Capture the cell that displays the provided text and extract its [X, Y] central coordinate. 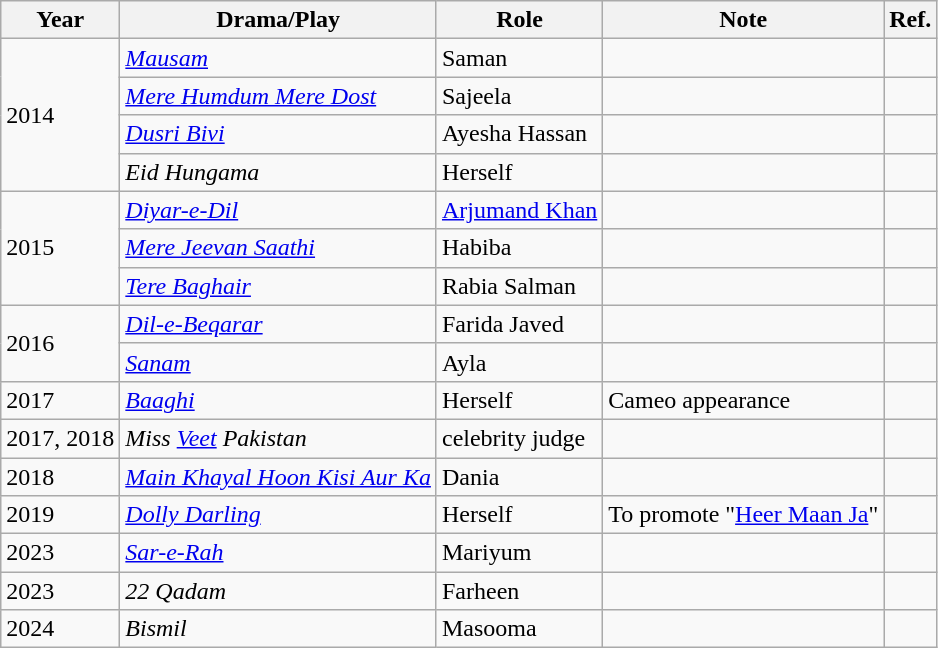
Miss Veet Pakistan [278, 438]
Eid Hungama [278, 172]
Year [60, 20]
Mere Humdum Mere Dost [278, 96]
2018 [60, 477]
Ayesha Hassan [519, 134]
Dil-e-Beqarar [278, 324]
Main Khayal Hoon Kisi Aur Ka [278, 477]
Mausam [278, 58]
Farheen [519, 591]
celebrity judge [519, 438]
2014 [60, 115]
2019 [60, 515]
Saman [519, 58]
Mariyum [519, 553]
2017, 2018 [60, 438]
2015 [60, 248]
Role [519, 20]
Sanam [278, 362]
Habiba [519, 248]
Note [744, 20]
Ref. [910, 20]
2024 [60, 629]
Drama/Play [278, 20]
Dolly Darling [278, 515]
Cameo appearance [744, 400]
Baaghi [278, 400]
Sajeela [519, 96]
Bismil [278, 629]
Tere Baghair [278, 286]
Masooma [519, 629]
Farida Javed [519, 324]
Dusri Bivi [278, 134]
To promote "Heer Maan Ja" [744, 515]
Diyar-e-Dil [278, 210]
Arjumand Khan [519, 210]
2017 [60, 400]
Dania [519, 477]
Mere Jeevan Saathi [278, 248]
Sar-e-Rah [278, 553]
22 Qadam [278, 591]
2016 [60, 343]
Rabia Salman [519, 286]
Ayla [519, 362]
